Determine the [X, Y] coordinate at the center of the cell enclosing the given text.  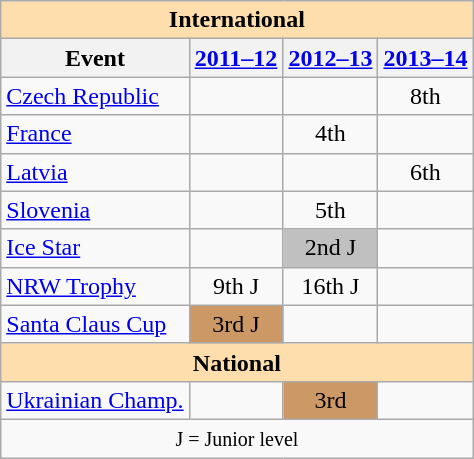
NRW Trophy [95, 286]
6th [426, 172]
Ukrainian Champ. [95, 400]
Santa Claus Cup [95, 324]
National [237, 362]
Event [95, 58]
16th J [330, 286]
9th J [236, 286]
2012–13 [330, 58]
International [237, 20]
2013–14 [426, 58]
4th [330, 134]
5th [330, 210]
2nd J [330, 248]
France [95, 134]
8th [426, 96]
Czech Republic [95, 96]
3rd J [236, 324]
2011–12 [236, 58]
3rd [330, 400]
Slovenia [95, 210]
J = Junior level [237, 438]
Ice Star [95, 248]
Latvia [95, 172]
